Provide the (x, y) coordinate of the cell's center where the given text is located.  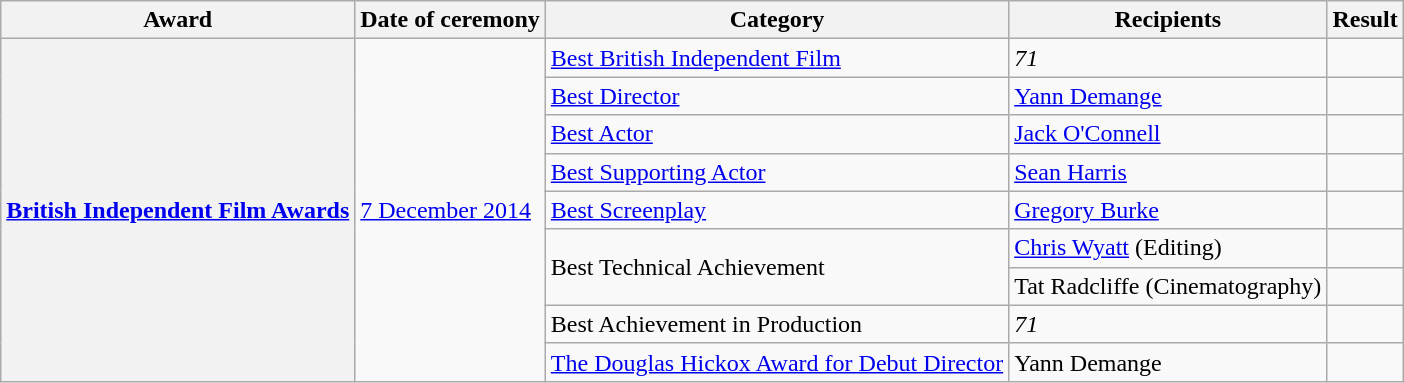
British Independent Film Awards (178, 210)
Jack O'Connell (1168, 134)
7 December 2014 (450, 210)
Result (1365, 20)
Best Screenplay (776, 210)
Date of ceremony (450, 20)
Gregory Burke (1168, 210)
Award (178, 20)
Best Supporting Actor (776, 172)
Best Achievement in Production (776, 324)
Chris Wyatt (Editing) (1168, 248)
Recipients (1168, 20)
Tat Radcliffe (Cinematography) (1168, 286)
The Douglas Hickox Award for Debut Director (776, 362)
Best British Independent Film (776, 58)
Best Technical Achievement (776, 267)
Category (776, 20)
Best Director (776, 96)
Sean Harris (1168, 172)
Best Actor (776, 134)
